Pinpoint the cell where the given text exists, returning its (x, y) midpoint coordinate. 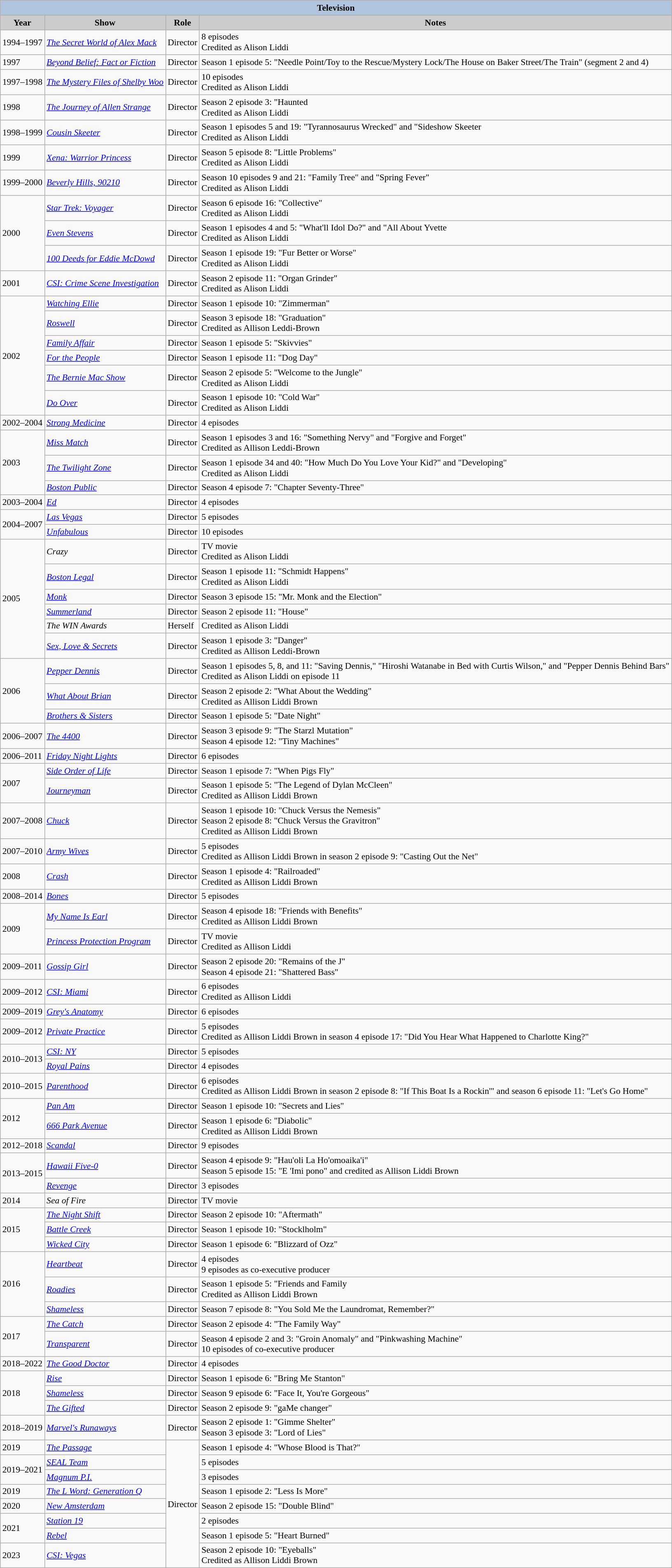
The L Word: Generation Q (105, 1491)
My Name Is Earl (105, 916)
Roadies (105, 1289)
2020 (22, 1506)
Season 1 episode 5: "Needle Point/Toy to the Rescue/Mystery Lock/The House on Baker Street/The Train" (segment 2 and 4) (435, 63)
Season 2 episode 11: "House" (435, 612)
TV movie Credited as Allison Liddi (435, 942)
Season 3 episode 15: "Mr. Monk and the Election" (435, 597)
2018–2022 (22, 1364)
Boston Public (105, 488)
The Night Shift (105, 1215)
Season 1 episodes 3 and 16: "Something Nervy" and "Forgive and Forget" Credited as Allison Leddi-Brown (435, 443)
Season 4 episode 9: "Hau'oli La Ho'omoaika'i" Season 5 episode 15: "E 'Imi pono" and credited as Allison Liddi Brown (435, 1166)
4 episodes 9 episodes as co-executive producer (435, 1264)
6 episodes Credited as Allison Liddi (435, 992)
Season 1 episode 10: "Stocklholm" (435, 1230)
Boston Legal (105, 577)
1994–1997 (22, 42)
Revenge (105, 1186)
Journeyman (105, 790)
Gossip Girl (105, 966)
Year (22, 23)
Season 1 episode 10: "Cold War" Credited as Alison Liddi (435, 402)
2010–2013 (22, 1059)
2014 (22, 1200)
The WIN Awards (105, 626)
Heartbeat (105, 1264)
2018–2019 (22, 1427)
Season 1 episode 10: "Zimmerman" (435, 303)
Season 2 episode 11: "Organ Grinder" Credited as Alison Liddi (435, 283)
Monk (105, 597)
2009 (22, 929)
1999–2000 (22, 183)
2019–2021 (22, 1469)
2003–2004 (22, 503)
Pepper Dennis (105, 671)
Season 1 episode 5: "Friends and Family Credited as Allison Liddi Brown (435, 1289)
Season 1 episodes 5 and 19: "Tyrannosaurus Wrecked" and "Sideshow Skeeter Credited as Alison Liddi (435, 133)
Las Vegas (105, 517)
Beyond Belief: Fact or Fiction (105, 63)
The Journey of Allen Strange (105, 107)
Season 3 episode 9: "The Starzl Mutation" Season 4 episode 12: "Tiny Machines" (435, 736)
Season 1 episode 5: "Heart Burned" (435, 1535)
Season 6 episode 16: "Collective" Credited as Alison Liddi (435, 208)
2015 (22, 1230)
2016 (22, 1284)
The Passage (105, 1448)
Herself (182, 626)
666 Park Avenue (105, 1126)
Summerland (105, 612)
Brothers & Sisters (105, 716)
Season 2 episode 1: "Gimme Shelter"Season 3 episode 3: "Lord of Lies" (435, 1427)
Grey's Anatomy (105, 1012)
2010–2015 (22, 1086)
1998–1999 (22, 133)
Show (105, 23)
Pan Am (105, 1106)
Season 2 episode 9: "gaMe changer" (435, 1408)
Season 1 episode 3: "Danger" Credited as Allison Leddi-Brown (435, 646)
10 episodes Credited as Alison Liddi (435, 82)
Rise (105, 1379)
Season 1 episode 5: "Skivvies" (435, 343)
2009–2019 (22, 1012)
Season 4 episode 18: "Friends with Benefits" Credited as Allison Liddi Brown (435, 916)
Television (336, 8)
Season 2 episode 10: "Aftermath" (435, 1215)
The Secret World of Alex Mack (105, 42)
Season 5 episode 8: "Little Problems" Credited as Alison Liddi (435, 158)
Season 1 episode 7: "When Pigs Fly" (435, 771)
Rebel (105, 1535)
CSI: Crime Scene Investigation (105, 283)
Star Trek: Voyager (105, 208)
1997–1998 (22, 82)
The Gifted (105, 1408)
Season 1 episode 6: "Diabolic" Credited as Allison Liddi Brown (435, 1126)
TV movie (435, 1200)
Season 2 episode 10: "Eyeballs" Credited as Allison Liddi Brown (435, 1556)
The Bernie Mac Show (105, 378)
Role (182, 23)
9 episodes (435, 1146)
1998 (22, 107)
Season 1 episode 4: "Railroaded" Credited as Allison Liddi Brown (435, 877)
Season 1 episode 10: "Chuck Versus the Nemesis" Season 2 episode 8: "Chuck Versus the Gravitron" Credited as Allison Liddi Brown (435, 821)
The Good Doctor (105, 1364)
2003 (22, 463)
Notes (435, 23)
2006–2007 (22, 736)
The Mystery Files of Shelby Woo (105, 82)
Season 10 episodes 9 and 21: "Family Tree" and "Spring Fever" Credited as Alison Liddi (435, 183)
Cousin Skeeter (105, 133)
The Catch (105, 1324)
2000 (22, 233)
CSI: Vegas (105, 1556)
SEAL Team (105, 1462)
Season 1 episode 19: "Fur Better or Worse" Credited as Alison Liddi (435, 258)
5 episodes Credited as Allison Liddi Brown in season 2 episode 9: "Casting Out the Net" (435, 851)
Season 7 episode 8: "You Sold Me the Laundromat, Remember?" (435, 1310)
Private Practice (105, 1031)
2007–2010 (22, 851)
2005 (22, 599)
Princess Protection Program (105, 942)
Transparent (105, 1344)
Season 1 episode 5: "Date Night" (435, 716)
Scandal (105, 1146)
2002–2004 (22, 423)
2004–2007 (22, 524)
Season 2 episode 3: "Haunted Credited as Alison Liddi (435, 107)
Hawaii Five-0 (105, 1166)
Season 1 episode 6: "Bring Me Stanton" (435, 1379)
Season 1 episode 4: "Whose Blood is That?" (435, 1448)
The 4400 (105, 736)
2002 (22, 356)
Beverly Hills, 90210 (105, 183)
CSI: NY (105, 1052)
Watching Ellie (105, 303)
100 Deeds for Eddie McDowd (105, 258)
Season 2 episode 5: "Welcome to the Jungle" Credited as Alison Liddi (435, 378)
10 episodes (435, 532)
Season 2 episode 20: "Remains of the J" Season 4 episode 21: "Shattered Bass" (435, 966)
2018 (22, 1394)
New Amsterdam (105, 1506)
Credited as Alison Liddi (435, 626)
Unfabulous (105, 532)
Season 1 episode 11: "Dog Day" (435, 358)
2009–2011 (22, 966)
Chuck (105, 821)
TV movie Credited as Alison Liddi (435, 551)
Season 2 episode 4: "The Family Way" (435, 1324)
Season 1 episode 6: "Blizzard of Ozz" (435, 1245)
What About Brian (105, 696)
1997 (22, 63)
2012 (22, 1119)
Season 3 episode 18: "Graduation" Credited as Allison Leddi-Brown (435, 323)
Sex, Love & Secrets (105, 646)
Do Over (105, 402)
2023 (22, 1556)
Sea of Fire (105, 1200)
2008 (22, 877)
2008–2014 (22, 896)
Crash (105, 877)
Season 9 episode 6: "Face It, You're Gorgeous" (435, 1393)
2012–2018 (22, 1146)
2 episodes (435, 1521)
Season 4 episode 2 and 3: "Groin Anomaly" and "Pinkwashing Machine" 10 episodes of co-executive producer (435, 1344)
Season 1 episode 10: "Secrets and Lies" (435, 1106)
Strong Medicine (105, 423)
Battle Creek (105, 1230)
Season 4 episode 7: "Chapter Seventy-Three" (435, 488)
8 episodes Credited as Alison Liddi (435, 42)
Side Order of Life (105, 771)
Family Affair (105, 343)
Army Wives (105, 851)
CSI: Miami (105, 992)
2006 (22, 691)
Ed (105, 503)
2021 (22, 1528)
Wicked City (105, 1245)
Season 1 episode 5: "The Legend of Dylan McCleen" Credited as Allison Liddi Brown (435, 790)
5 episodes Credited as Allison Liddi Brown in season 4 episode 17: "Did You Hear What Happened to Charlotte King?" (435, 1031)
Miss Match (105, 443)
1999 (22, 158)
Season 1 episode 34 and 40: "How Much Do You Love Your Kid?" and "Developing" Credited as Alison Liddi (435, 468)
Marvel's Runaways (105, 1427)
2013–2015 (22, 1173)
Magnum P.I. (105, 1477)
Crazy (105, 551)
Season 2 episode 2: "What About the Wedding" Credited as Allison Liddi Brown (435, 696)
The Twilight Zone (105, 468)
Xena: Warrior Princess (105, 158)
Royal Pains (105, 1066)
For the People (105, 358)
2001 (22, 283)
Bones (105, 896)
2006–2011 (22, 756)
Season 1 episode 11: "Schmidt Happens" Credited as Alison Liddi (435, 577)
6 episodes Credited as Allison Liddi Brown in season 2 episode 8: "If This Boat Is a Rockin'" and season 6 episode 11: "Let's Go Home" (435, 1086)
Parenthood (105, 1086)
2017 (22, 1337)
Season 1 episode 2: "Less Is More" (435, 1491)
2007–2008 (22, 821)
Season 2 episode 15: "Double Blind" (435, 1506)
Roswell (105, 323)
Station 19 (105, 1521)
2007 (22, 784)
Season 1 episodes 4 and 5: "What'll Idol Do?" and "All About Yvette Credited as Alison Liddi (435, 233)
Friday Night Lights (105, 756)
Even Stevens (105, 233)
